Output the [X, Y] coordinate of the center of the cell containing the given text.  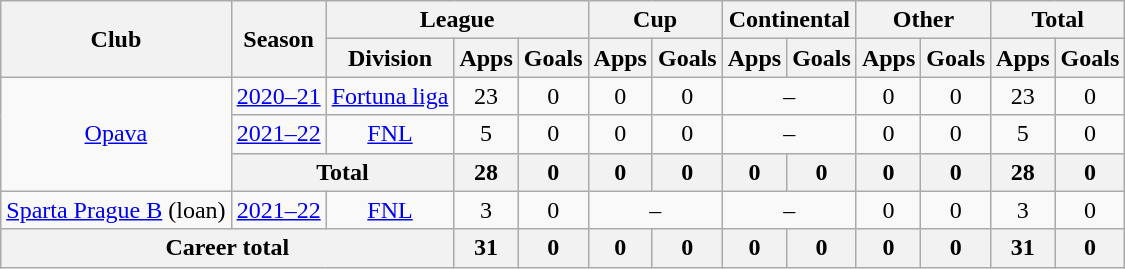
Career total [228, 248]
Season [278, 39]
Club [116, 39]
Sparta Prague B (loan) [116, 210]
Other [923, 20]
Division [390, 58]
2020–21 [278, 96]
Fortuna liga [390, 96]
Cup [655, 20]
League [457, 20]
Continental [789, 20]
Opava [116, 134]
